Scan for the cell matching the given text and deliver its (X, Y) coordinate at center. 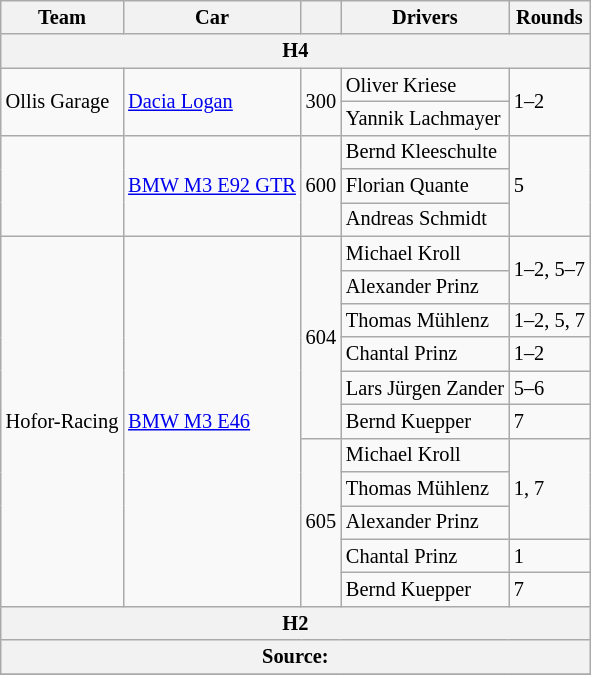
1–2, 5–7 (550, 270)
Source: (296, 657)
BMW M3 E92 GTR (212, 186)
Florian Quante (425, 186)
Andreas Schmidt (425, 219)
1, 7 (550, 488)
1 (550, 556)
604 (321, 337)
Lars Jürgen Zander (425, 388)
300 (321, 102)
Dacia Logan (212, 102)
Ollis Garage (62, 102)
605 (321, 522)
5 (550, 186)
Oliver Kriese (425, 85)
Car (212, 17)
Bernd Kleeschulte (425, 152)
Drivers (425, 17)
Hofor-Racing (62, 421)
Yannik Lachmayer (425, 118)
H4 (296, 51)
Team (62, 17)
Rounds (550, 17)
1–2, 5, 7 (550, 320)
BMW M3 E46 (212, 421)
H2 (296, 623)
5–6 (550, 388)
600 (321, 186)
